Output the (x, y) coordinate of the center of the cell containing the given text.  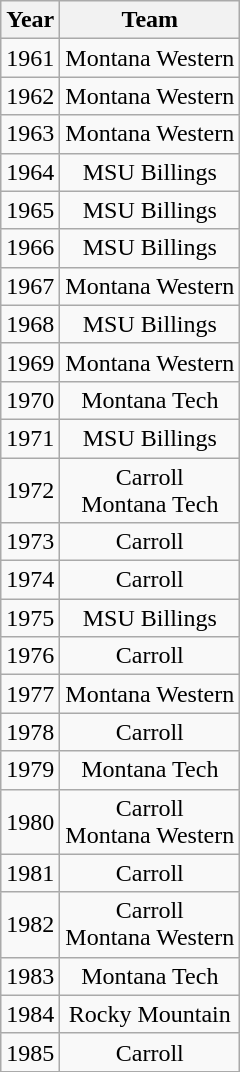
Rocky Mountain (150, 1014)
1968 (30, 324)
1979 (30, 770)
Year (30, 20)
1974 (30, 580)
1970 (30, 400)
1976 (30, 656)
1969 (30, 362)
CarrollMontana Tech (150, 490)
Team (150, 20)
1984 (30, 1014)
1962 (30, 96)
1964 (30, 172)
1982 (30, 924)
1971 (30, 438)
1983 (30, 976)
1963 (30, 134)
1980 (30, 822)
1961 (30, 58)
1985 (30, 1052)
1975 (30, 618)
1972 (30, 490)
1977 (30, 694)
1978 (30, 732)
1973 (30, 542)
1967 (30, 286)
1966 (30, 248)
1981 (30, 873)
1965 (30, 210)
